Determine the [X, Y] coordinate at the center of the cell enclosing the given text.  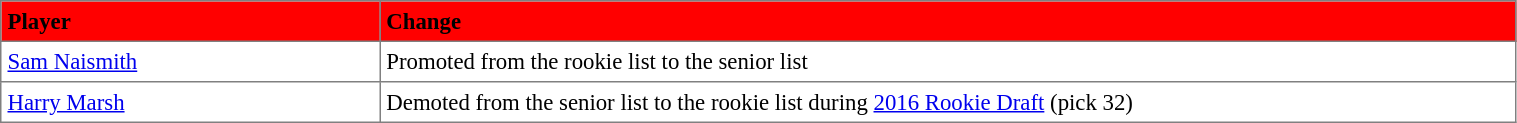
Sam Naismith [190, 61]
Player [190, 21]
Demoted from the senior list to the rookie list during 2016 Rookie Draft (pick 32) [948, 102]
Harry Marsh [190, 102]
Promoted from the rookie list to the senior list [948, 61]
Change [948, 21]
